Locate the cell with the specified text and output its [X, Y] center coordinate. 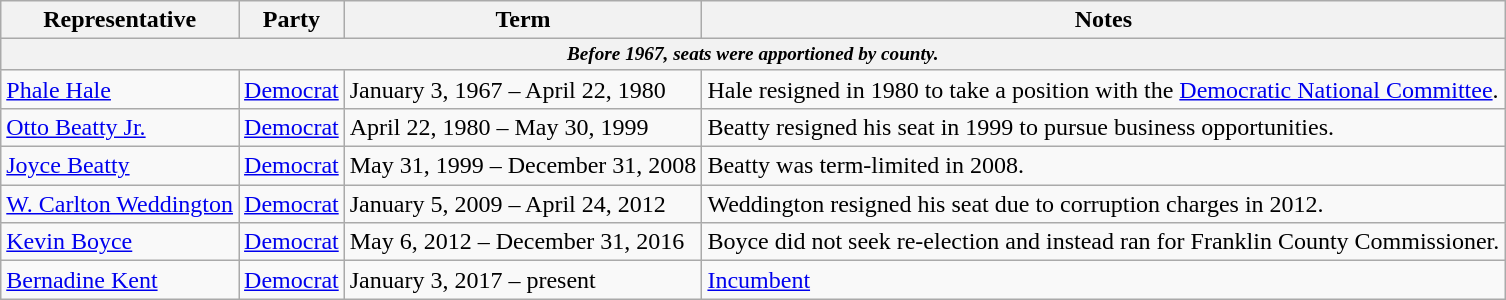
Party [292, 20]
January 3, 1967 – April 22, 1980 [523, 89]
Kevin Boyce [120, 242]
April 22, 1980 – May 30, 1999 [523, 128]
May 31, 1999 – December 31, 2008 [523, 166]
Bernadine Kent [120, 280]
W. Carlton Weddington [120, 204]
Before 1967, seats were apportioned by county. [753, 55]
Otto Beatty Jr. [120, 128]
Incumbent [1104, 280]
January 5, 2009 – April 24, 2012 [523, 204]
Phale Hale [120, 89]
January 3, 2017 – present [523, 280]
Weddington resigned his seat due to corruption charges in 2012. [1104, 204]
Beatty resigned his seat in 1999 to pursue business opportunities. [1104, 128]
Joyce Beatty [120, 166]
Boyce did not seek re-election and instead ran for Franklin County Commissioner. [1104, 242]
Notes [1104, 20]
Representative [120, 20]
Beatty was term-limited in 2008. [1104, 166]
Term [523, 20]
May 6, 2012 – December 31, 2016 [523, 242]
Hale resigned in 1980 to take a position with the Democratic National Committee. [1104, 89]
